For the text-containing cell, return its midpoint in [x, y] coordinate format. 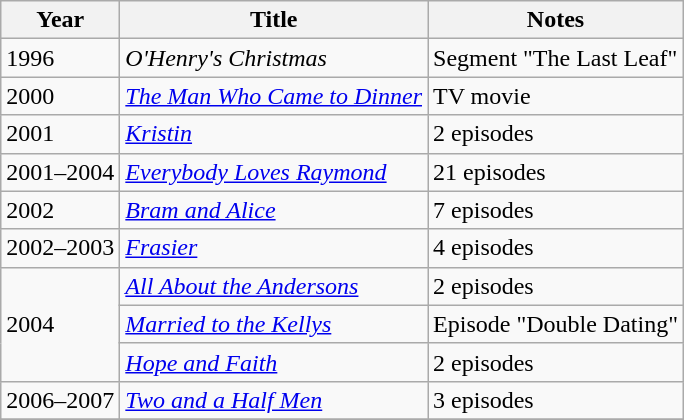
Year [60, 20]
1996 [60, 58]
TV movie [556, 96]
21 episodes [556, 172]
Hope and Faith [274, 362]
2000 [60, 96]
Notes [556, 20]
Married to the Kellys [274, 324]
Episode "Double Dating" [556, 324]
Frasier [274, 248]
Title [274, 20]
2002 [60, 210]
4 episodes [556, 248]
Two and a Half Men [274, 400]
Everybody Loves Raymond [274, 172]
2001–2004 [60, 172]
2004 [60, 324]
2001 [60, 134]
The Man Who Came to Dinner [274, 96]
All About the Andersons [274, 286]
2006–2007 [60, 400]
Segment "The Last Leaf" [556, 58]
Kristin [274, 134]
7 episodes [556, 210]
O'Henry's Christmas [274, 58]
3 episodes [556, 400]
Bram and Alice [274, 210]
2002–2003 [60, 248]
